Scan for the cell matching the given text and deliver its [X, Y] coordinate at center. 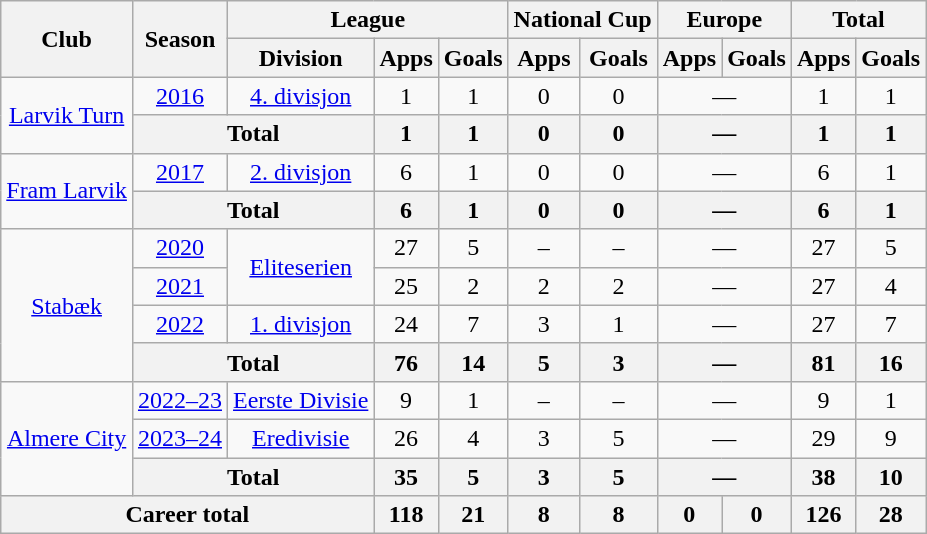
2020 [180, 248]
29 [823, 438]
118 [406, 515]
Career total [188, 515]
35 [406, 477]
26 [406, 438]
2021 [180, 286]
Europe [724, 20]
Larvik Turn [67, 115]
4. divisjon [301, 96]
21 [473, 515]
25 [406, 286]
16 [891, 362]
24 [406, 324]
League [368, 20]
2022–23 [180, 400]
Club [67, 39]
2017 [180, 172]
10 [891, 477]
38 [823, 477]
Almere City [67, 438]
Eliteserien [301, 267]
Division [301, 58]
14 [473, 362]
28 [891, 515]
Fram Larvik [67, 191]
Stabæk [67, 305]
2022 [180, 324]
126 [823, 515]
76 [406, 362]
81 [823, 362]
Eerste Divisie [301, 400]
2. divisjon [301, 172]
2023–24 [180, 438]
National Cup [582, 20]
Eredivisie [301, 438]
2016 [180, 96]
Season [180, 39]
1. divisjon [301, 324]
